Identify which cell holds the provided text, then report its (x, y) central coordinate. 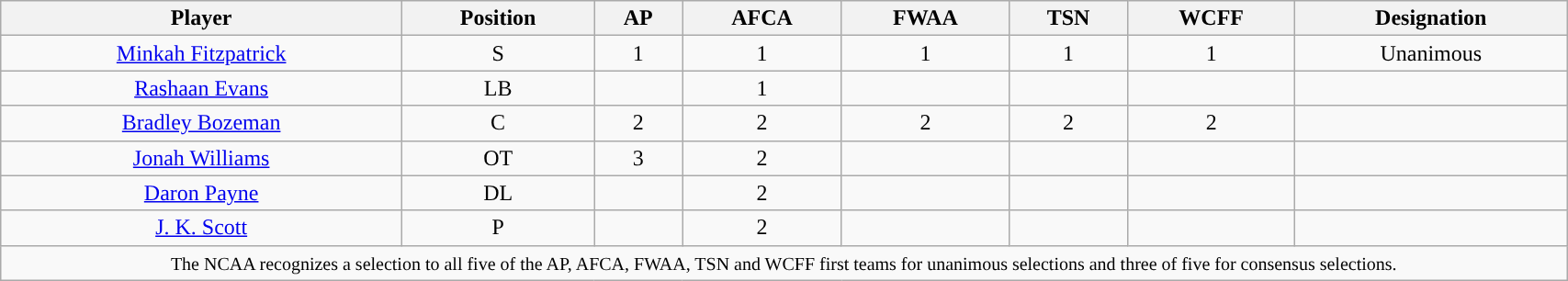
AP (638, 18)
P (498, 228)
Rashaan Evans (202, 88)
DL (498, 193)
Designation (1431, 18)
LB (498, 88)
AFCA (762, 18)
Daron Payne (202, 193)
Bradley Bozeman (202, 123)
OT (498, 158)
C (498, 123)
TSN (1069, 18)
S (498, 53)
J. K. Scott (202, 228)
FWAA (925, 18)
3 (638, 158)
Unanimous (1431, 53)
Position (498, 18)
Player (202, 18)
Minkah Fitzpatrick (202, 53)
Jonah Williams (202, 158)
WCFF (1211, 18)
